Return (x, y) of the center of cell containing provided text 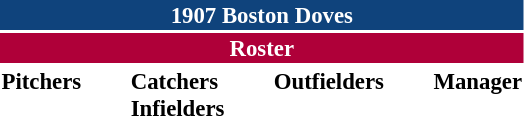
Roster (262, 48)
1907 Boston Doves (262, 15)
